Provide the (X, Y) coordinate of the cell's center where the given text is located.  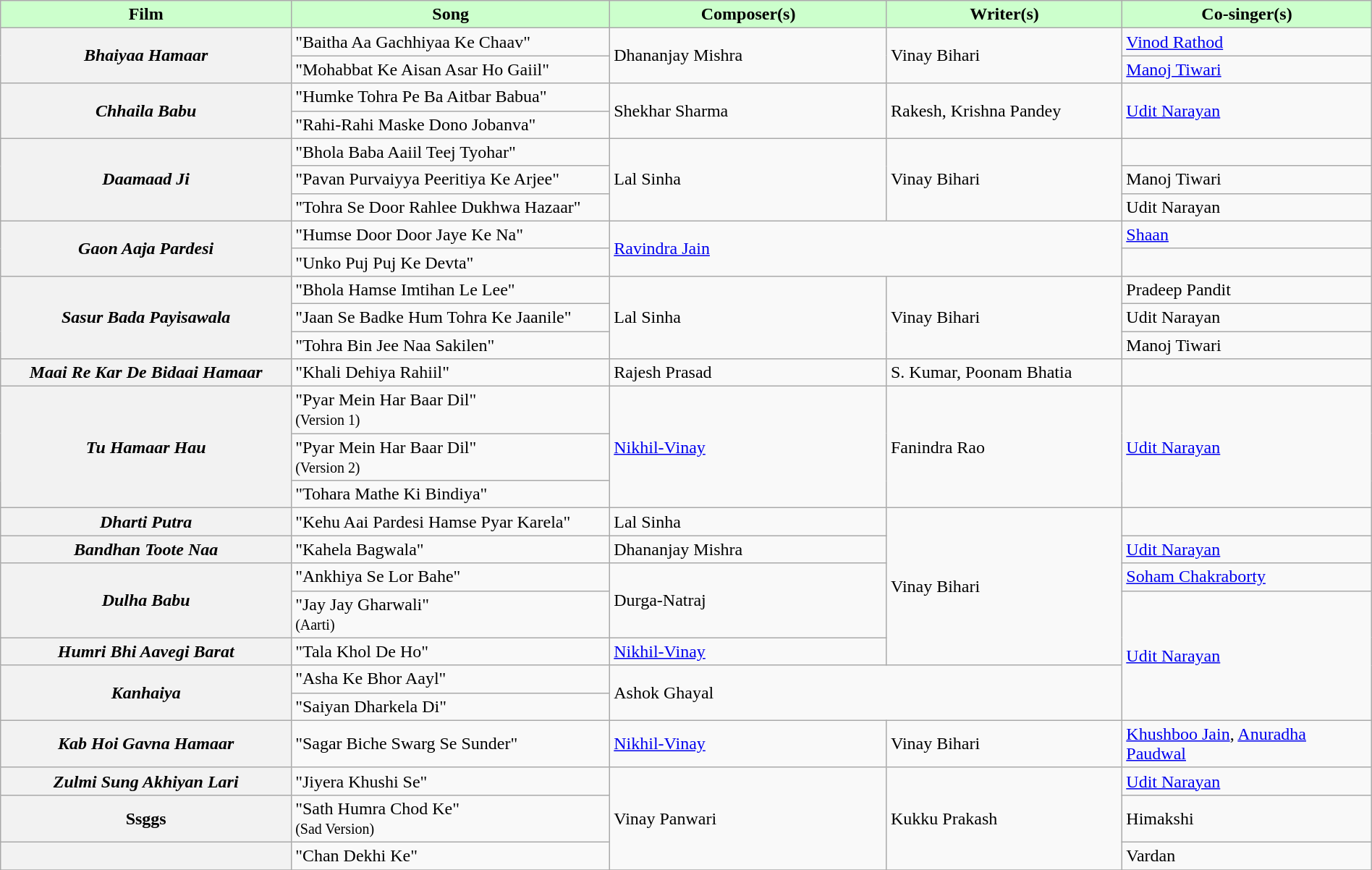
Pradeep Pandit (1247, 290)
Film (146, 14)
"Pyar Mein Har Baar Dil"(Version 1) (451, 410)
Kab Hoi Gavna Hamaar (146, 744)
Soham Chakraborty (1247, 577)
Humri Bhi Aavegi Barat (146, 651)
"Saiyan Dharkela Di" (451, 706)
Durga-Natraj (748, 601)
Rakesh, Krishna Pandey (1004, 111)
"Tohra Se Door Rahlee Dukhwa Hazaar" (451, 207)
"Kehu Aai Pardesi Hamse Pyar Karela" (451, 522)
Fanindra Rao (1004, 447)
Gaon Aaja Pardesi (146, 248)
Bhaiyaa Hamaar (146, 56)
Tu Hamaar Hau (146, 447)
"Ankhiya Se Lor Bahe" (451, 577)
"Bhola Baba Aaiil Teej Tyohar" (451, 152)
"Jiyera Khushi Se" (451, 781)
"Jaan Se Badke Hum Tohra Ke Jaanile" (451, 317)
Zulmi Sung Akhiyan Lari (146, 781)
Bandhan Toote Naa (146, 549)
"Humke Tohra Pe Ba Aitbar Babua" (451, 97)
"Sagar Biche Swarg Se Sunder" (451, 744)
"Tala Khol De Ho" (451, 651)
"Asha Ke Bhor Aayl" (451, 679)
Song (451, 14)
Himakshi (1247, 818)
Chhaila Babu (146, 111)
Ssggs (146, 818)
S. Kumar, Poonam Bhatia (1004, 373)
Composer(s) (748, 14)
"Bhola Hamse Imtihan Le Lee" (451, 290)
"Chan Dekhi Ke" (451, 856)
"Baitha Aa Gachhiyaa Ke Chaav" (451, 42)
"Rahi-Rahi Maske Dono Jobanva" (451, 124)
Khushboo Jain, Anuradha Paudwal (1247, 744)
Co-singer(s) (1247, 14)
Daamaad Ji (146, 180)
"Pavan Purvaiyya Peeritiya Ke Arjee" (451, 180)
"Unko Puj Puj Ke Devta" (451, 262)
Writer(s) (1004, 14)
Vardan (1247, 856)
"Sath Humra Chod Ke"(Sad Version) (451, 818)
Rajesh Prasad (748, 373)
Kukku Prakash (1004, 818)
"Khali Dehiya Rahiil" (451, 373)
Dharti Putra (146, 522)
Vinay Panwari (748, 818)
"Tohara Mathe Ki Bindiya" (451, 494)
Shaan (1247, 235)
"Pyar Mein Har Baar Dil"(Version 2) (451, 457)
"Jay Jay Gharwali"(Aarti) (451, 614)
Ravindra Jain (866, 248)
Kanhaiya (146, 693)
Dulha Babu (146, 601)
Vinod Rathod (1247, 42)
Shekhar Sharma (748, 111)
Sasur Bada Payisawala (146, 317)
"Humse Door Door Jaye Ke Na" (451, 235)
"Tohra Bin Jee Naa Sakilen" (451, 345)
Ashok Ghayal (866, 693)
"Kahela Bagwala" (451, 549)
"Mohabbat Ke Aisan Asar Ho Gaiil" (451, 69)
Maai Re Kar De Bidaai Hamaar (146, 373)
